Return the [x, y] coordinate for the center point of the cell that contains the specified text.  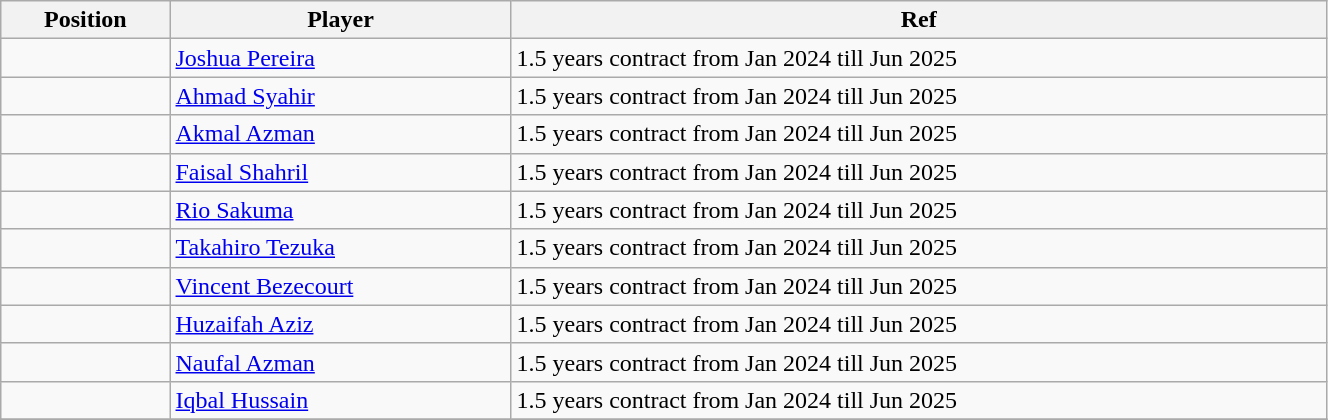
Ref [918, 20]
Position [86, 20]
Naufal Azman [340, 362]
Ahmad Syahir [340, 96]
Faisal Shahril [340, 172]
Huzaifah Aziz [340, 324]
Rio Sakuma [340, 210]
Joshua Pereira [340, 58]
Player [340, 20]
Akmal Azman [340, 134]
Vincent Bezecourt [340, 286]
Takahiro Tezuka [340, 248]
Iqbal Hussain [340, 400]
